Determine the (X, Y) coordinate at the center of the cell enclosing the given text.  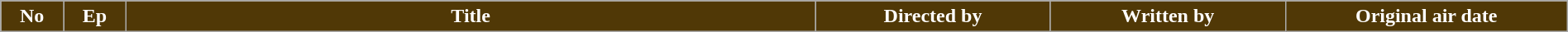
Directed by (933, 16)
Ep (95, 16)
Title (471, 16)
Written by (1168, 16)
Original air date (1426, 16)
No (32, 16)
